Return the [X, Y] coordinate for the center point of the cell that contains the specified text.  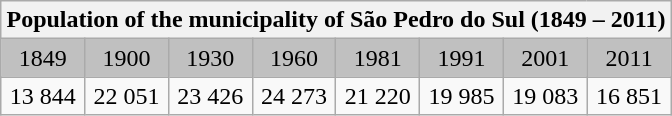
21 220 [378, 96]
2011 [629, 58]
22 051 [127, 96]
2001 [545, 58]
13 844 [43, 96]
19 985 [462, 96]
1930 [210, 58]
1981 [378, 58]
1900 [127, 58]
1960 [294, 58]
1991 [462, 58]
1849 [43, 58]
16 851 [629, 96]
Population of the municipality of São Pedro do Sul (1849 – 2011) [336, 20]
24 273 [294, 96]
19 083 [545, 96]
23 426 [210, 96]
